Return [X, Y] of the center of cell containing provided text 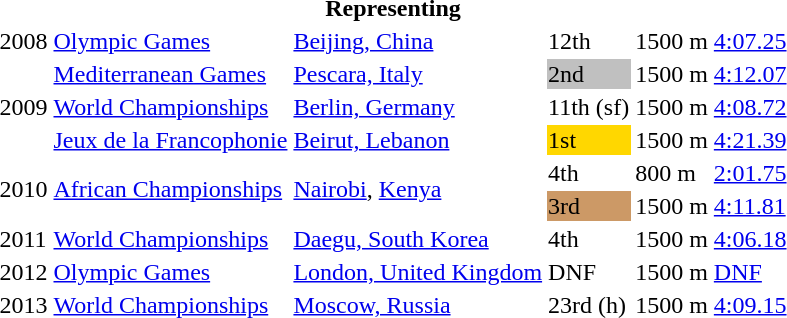
3rd [589, 206]
Pescara, Italy [418, 74]
Daegu, South Korea [418, 239]
12th [589, 41]
Nairobi, Kenya [418, 190]
African Championships [170, 190]
Mediterranean Games [170, 74]
Beijing, China [418, 41]
800 m [672, 173]
Jeux de la Francophonie [170, 140]
1st [589, 140]
London, United Kingdom [418, 272]
Berlin, Germany [418, 107]
2nd [589, 74]
DNF [589, 272]
Beirut, Lebanon [418, 140]
11th (sf) [589, 107]
